Provide the [x, y] coordinate of the cell's center where the given text is located.  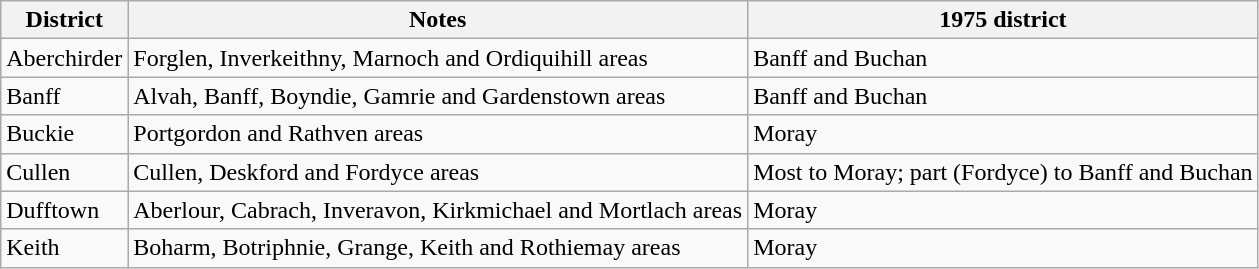
Banff [64, 96]
Dufftown [64, 210]
Portgordon and Rathven areas [438, 134]
Buckie [64, 134]
Boharm, Botriphnie, Grange, Keith and Rothiemay areas [438, 248]
Keith [64, 248]
Forglen, Inverkeithny, Marnoch and Ordiquihill areas [438, 58]
District [64, 20]
Alvah, Banff, Boyndie, Gamrie and Gardenstown areas [438, 96]
Most to Moray; part (Fordyce) to Banff and Buchan [1004, 172]
Notes [438, 20]
1975 district [1004, 20]
Cullen, Deskford and Fordyce areas [438, 172]
Aberchirder [64, 58]
Aberlour, Cabrach, Inveravon, Kirkmichael and Mortlach areas [438, 210]
Cullen [64, 172]
